Return [X, Y] of the center of cell containing provided text 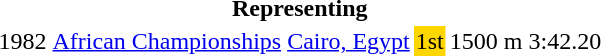
African Championships [167, 41]
1500 m [486, 41]
Cairo, Egypt [349, 41]
1st [430, 41]
